Extract the [X, Y] coordinate from the center of the cell holding the provided text.  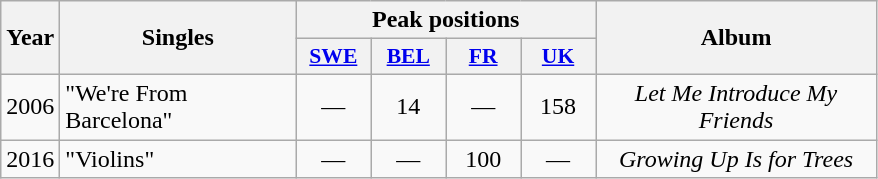
2016 [30, 159]
Album [736, 38]
Growing Up Is for Trees [736, 159]
Let Me Introduce My Friends [736, 106]
2006 [30, 106]
UK [558, 57]
BEL [408, 57]
158 [558, 106]
FR [484, 57]
"Violins" [178, 159]
Singles [178, 38]
100 [484, 159]
SWE [334, 57]
14 [408, 106]
"We're From Barcelona" [178, 106]
Peak positions [446, 20]
Year [30, 38]
